Scan for the cell matching the given text and deliver its (x, y) coordinate at center. 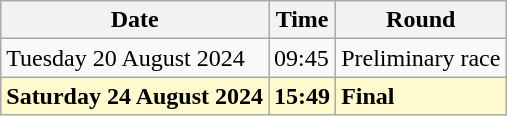
Tuesday 20 August 2024 (135, 58)
Final (421, 96)
Round (421, 20)
Preliminary race (421, 58)
Time (302, 20)
09:45 (302, 58)
Date (135, 20)
Saturday 24 August 2024 (135, 96)
15:49 (302, 96)
